Return the [x, y] coordinate for the center point of the cell that contains the specified text.  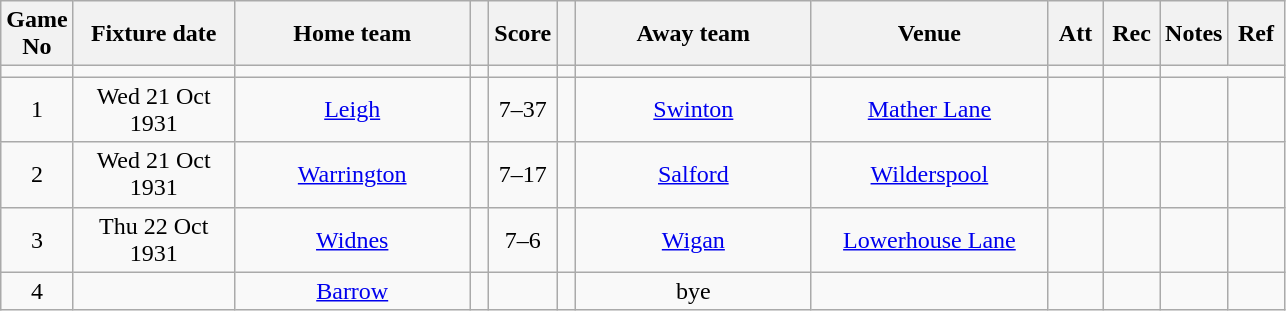
Rec [1132, 34]
Home team [352, 34]
Ref [1256, 34]
Thu 22 Oct 1931 [154, 240]
Lowerhouse Lane [929, 240]
1 [37, 110]
Att [1075, 34]
2 [37, 174]
Mather Lane [929, 110]
Wigan [693, 240]
7–17 [523, 174]
4 [37, 291]
7–37 [523, 110]
Notes [1194, 34]
Score [523, 34]
3 [37, 240]
Away team [693, 34]
Game No [37, 34]
Warrington [352, 174]
bye [693, 291]
7–6 [523, 240]
Venue [929, 34]
Salford [693, 174]
Wilderspool [929, 174]
Swinton [693, 110]
Fixture date [154, 34]
Widnes [352, 240]
Leigh [352, 110]
Barrow [352, 291]
